Find where the given text appears and provide that cell's center as (X, Y) coordinate. 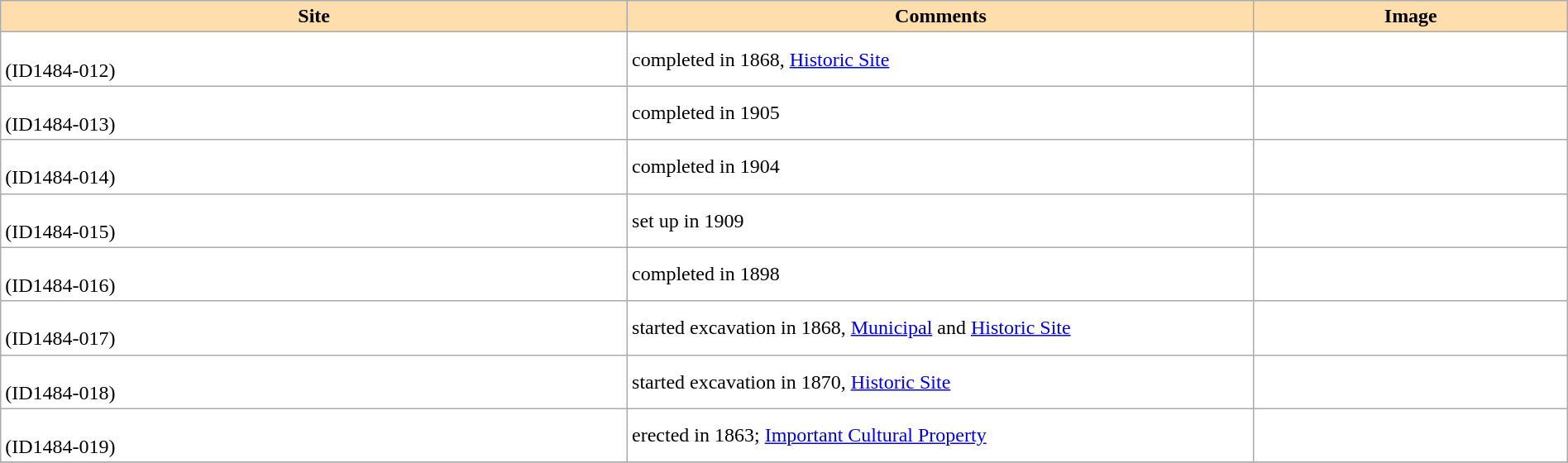
(ID1484-019) (314, 435)
completed in 1898 (941, 274)
(ID1484-014) (314, 167)
completed in 1868, Historic Site (941, 60)
(ID1484-016) (314, 274)
Comments (941, 17)
Site (314, 17)
completed in 1905 (941, 112)
(ID1484-013) (314, 112)
Image (1411, 17)
(ID1484-015) (314, 220)
started excavation in 1868, Municipal and Historic Site (941, 327)
erected in 1863; Important Cultural Property (941, 435)
set up in 1909 (941, 220)
(ID1484-012) (314, 60)
(ID1484-017) (314, 327)
(ID1484-018) (314, 382)
started excavation in 1870, Historic Site (941, 382)
completed in 1904 (941, 167)
